Extract the [X, Y] coordinate from the center of the cell holding the provided text.  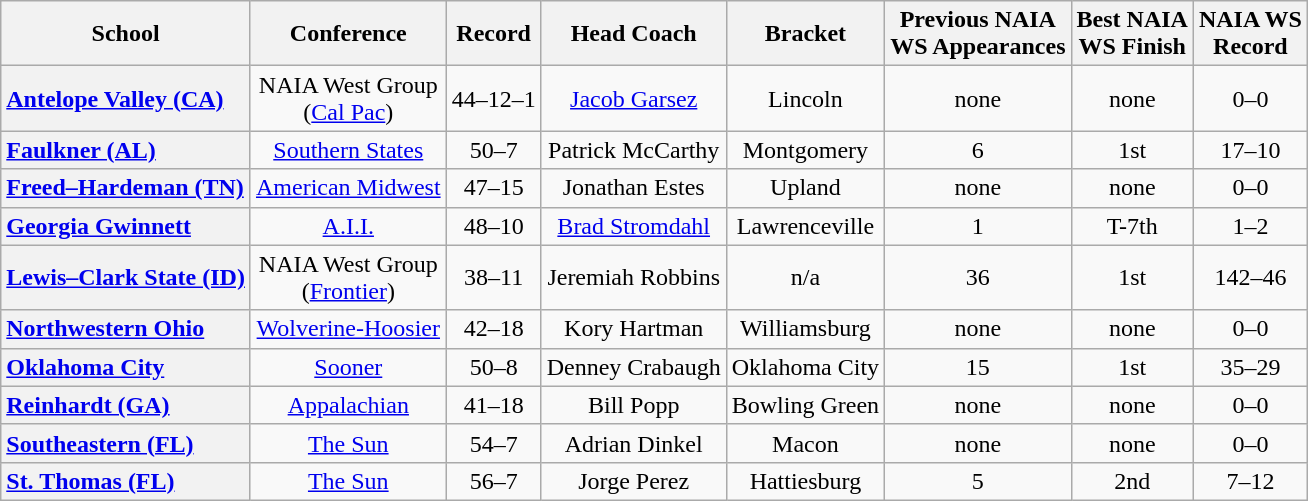
Kory Hartman [634, 329]
Brad Stromdahl [634, 226]
1 [978, 226]
Denney Crabaugh [634, 367]
142–46 [1250, 278]
47–15 [494, 188]
St. Thomas (FL) [126, 481]
Sooner [348, 367]
Wolverine-Hoosier [348, 329]
Bill Popp [634, 405]
Hattiesburg [805, 481]
Adrian Dinkel [634, 443]
48–10 [494, 226]
2nd [1132, 481]
Faulkner (AL) [126, 150]
Lawrenceville [805, 226]
50–8 [494, 367]
T-7th [1132, 226]
Southern States [348, 150]
Jacob Garsez [634, 98]
44–12–1 [494, 98]
Macon [805, 443]
1–2 [1250, 226]
Patrick McCarthy [634, 150]
38–11 [494, 278]
Best NAIAWS Finish [1132, 34]
41–18 [494, 405]
15 [978, 367]
NAIA West Group(Cal Pac) [348, 98]
6 [978, 150]
Northwestern Ohio [126, 329]
Jorge Perez [634, 481]
5 [978, 481]
Montgomery [805, 150]
Upland [805, 188]
Jeremiah Robbins [634, 278]
35–29 [1250, 367]
Appalachian [348, 405]
Antelope Valley (CA) [126, 98]
42–18 [494, 329]
NAIA WSRecord [1250, 34]
Bowling Green [805, 405]
Williamsburg [805, 329]
Southeastern (FL) [126, 443]
Freed–Hardeman (TN) [126, 188]
Head Coach [634, 34]
Conference [348, 34]
7–12 [1250, 481]
36 [978, 278]
American Midwest [348, 188]
NAIA West Group(Frontier) [348, 278]
Reinhardt (GA) [126, 405]
54–7 [494, 443]
Previous NAIAWS Appearances [978, 34]
56–7 [494, 481]
Lewis–Clark State (ID) [126, 278]
n/a [805, 278]
17–10 [1250, 150]
Bracket [805, 34]
Georgia Gwinnett [126, 226]
Lincoln [805, 98]
A.I.I. [348, 226]
School [126, 34]
50–7 [494, 150]
Jonathan Estes [634, 188]
Record [494, 34]
